Pinpoint the cell where the given text exists, returning its [X, Y] midpoint coordinate. 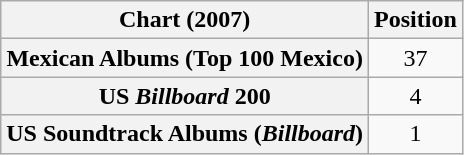
4 [416, 96]
US Soundtrack Albums (Billboard) [185, 134]
Position [416, 20]
37 [416, 58]
Mexican Albums (Top 100 Mexico) [185, 58]
Chart (2007) [185, 20]
1 [416, 134]
US Billboard 200 [185, 96]
